Detect which cell encompasses the target text, then output its (X, Y) center coordinate. 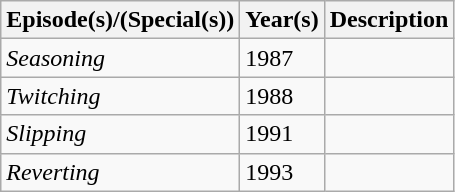
Slipping (120, 134)
Seasoning (120, 58)
Year(s) (282, 20)
Reverting (120, 172)
Episode(s)/(Special(s)) (120, 20)
1988 (282, 96)
1991 (282, 134)
1987 (282, 58)
1993 (282, 172)
Description (389, 20)
Twitching (120, 96)
